Search for the cell housing the specified text and yield its [X, Y] center coordinate. 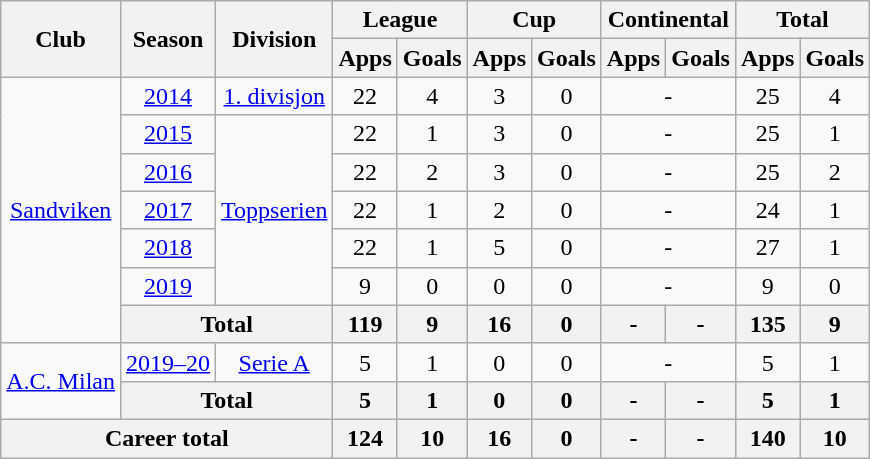
Toppserien [274, 210]
Continental [668, 20]
2019–20 [168, 362]
24 [767, 210]
Career total [167, 438]
135 [767, 324]
Season [168, 39]
Sandviken [61, 210]
A.C. Milan [61, 381]
119 [365, 324]
Cup [534, 20]
1. divisjon [274, 96]
Club [61, 39]
27 [767, 248]
140 [767, 438]
Serie A [274, 362]
Division [274, 39]
2018 [168, 248]
2017 [168, 210]
124 [365, 438]
2015 [168, 134]
2019 [168, 286]
2016 [168, 172]
2014 [168, 96]
League [400, 20]
